Return the (X, Y) coordinate for the center point of the cell that contains the specified text.  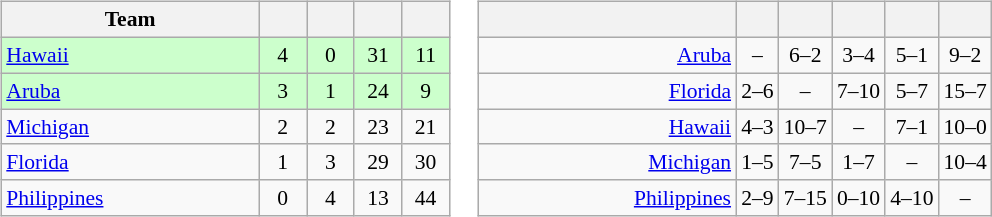
23 (378, 127)
7–10 (858, 91)
11 (426, 55)
31 (378, 55)
7–1 (912, 127)
10–4 (964, 162)
44 (426, 198)
5–1 (912, 55)
7–5 (806, 162)
2–6 (758, 91)
4–3 (758, 127)
4–10 (912, 198)
21 (426, 127)
9 (426, 91)
7–15 (806, 198)
29 (378, 162)
10–7 (806, 127)
10–0 (964, 127)
9–2 (964, 55)
2–9 (758, 198)
5–7 (912, 91)
13 (378, 198)
Team (130, 20)
0–10 (858, 198)
24 (378, 91)
3–4 (858, 55)
1–7 (858, 162)
15–7 (964, 91)
6–2 (806, 55)
30 (426, 162)
1–5 (758, 162)
